Determine the (x, y) coordinate at the center of the cell enclosing the given text.  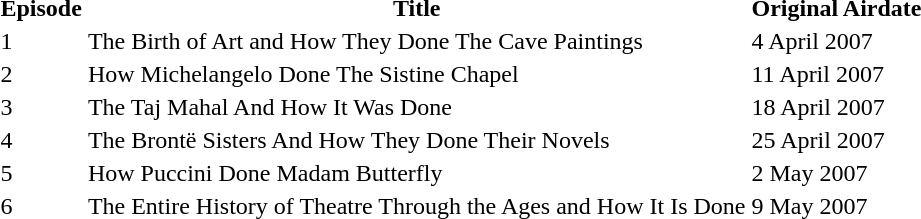
The Brontë Sisters And How They Done Their Novels (416, 140)
The Taj Mahal And How It Was Done (416, 107)
How Puccini Done Madam Butterfly (416, 173)
How Michelangelo Done The Sistine Chapel (416, 74)
The Birth of Art and How They Done The Cave Paintings (416, 41)
